Return the [X, Y] coordinate for the center point of the cell that contains the specified text.  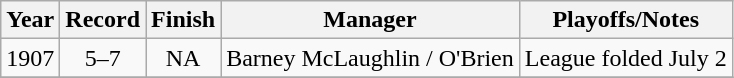
Manager [370, 20]
Finish [184, 20]
1907 [30, 58]
Record [103, 20]
Year [30, 20]
League folded July 2 [626, 58]
Playoffs/Notes [626, 20]
5–7 [103, 58]
NA [184, 58]
Barney McLaughlin / O'Brien [370, 58]
